Detect which cell encompasses the target text, then output its [x, y] center coordinate. 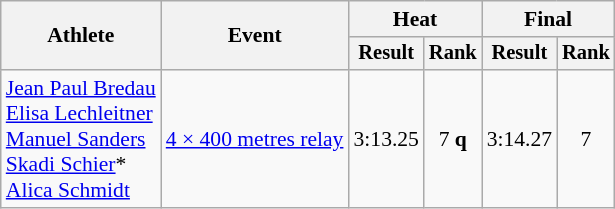
Final [548, 19]
4 × 400 metres relay [255, 139]
7 q [453, 139]
Event [255, 36]
Jean Paul BredauElisa LechleitnerManuel SandersSkadi Schier*Alica Schmidt [81, 139]
Athlete [81, 36]
3:14.27 [520, 139]
7 [586, 139]
3:13.25 [386, 139]
Heat [414, 19]
